Find where the given text appears and provide that cell's center as [X, Y] coordinate. 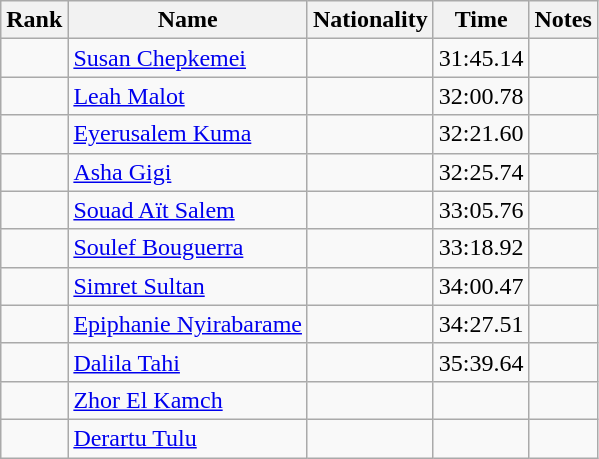
34:27.51 [481, 324]
33:18.92 [481, 248]
Epiphanie Nyirabarame [188, 324]
Notes [563, 20]
34:00.47 [481, 286]
Susan Chepkemei [188, 58]
35:39.64 [481, 362]
Souad Aït Salem [188, 210]
32:21.60 [481, 134]
Nationality [370, 20]
Time [481, 20]
33:05.76 [481, 210]
Name [188, 20]
Rank [34, 20]
Simret Sultan [188, 286]
Leah Malot [188, 96]
31:45.14 [481, 58]
Derartu Tulu [188, 438]
Dalila Tahi [188, 362]
Soulef Bouguerra [188, 248]
32:00.78 [481, 96]
Zhor El Kamch [188, 400]
Eyerusalem Kuma [188, 134]
Asha Gigi [188, 172]
32:25.74 [481, 172]
